From the cell containing the given text, extract its center point as [x, y] coordinate. 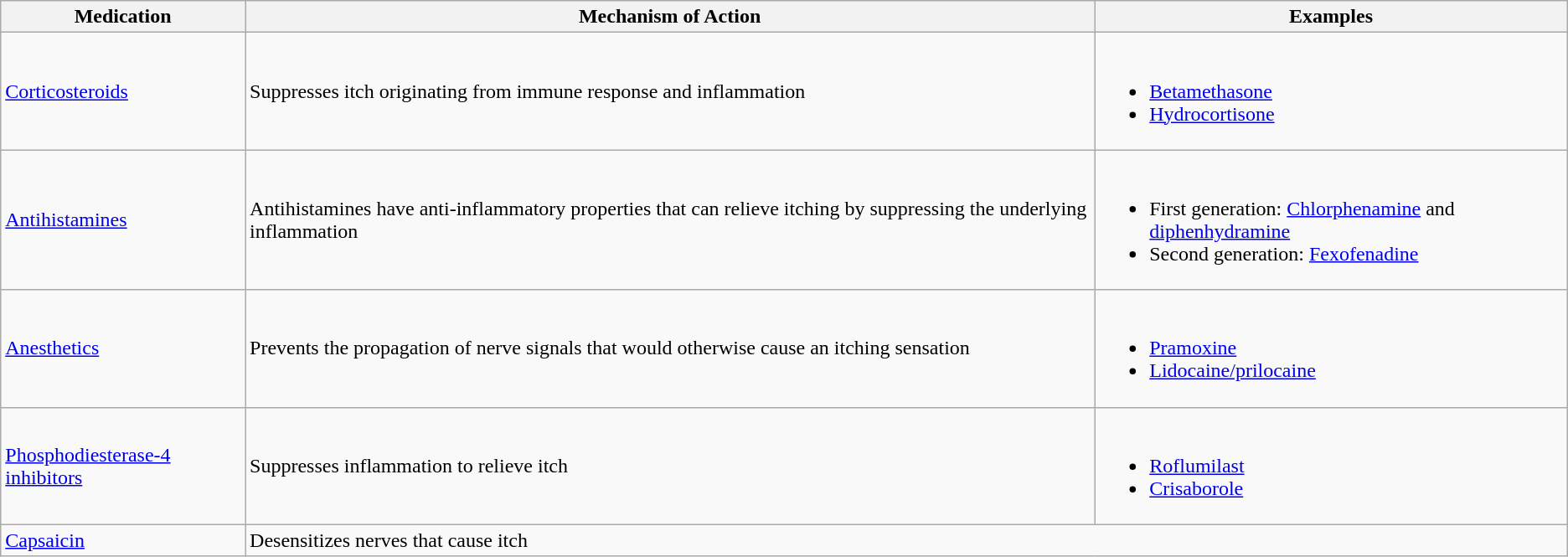
Suppresses itch originating from immune response and inflammation [670, 91]
Antihistamines [123, 219]
Examples [1332, 17]
Mechanism of Action [670, 17]
Capsaicin [123, 540]
RoflumilastCrisaborole [1332, 466]
Desensitizes nerves that cause itch [906, 540]
Medication [123, 17]
BetamethasoneHydrocortisone [1332, 91]
Antihistamines have anti-inflammatory properties that can relieve itching by suppressing the underlying inflammation [670, 219]
Prevents the propagation of nerve signals that would otherwise cause an itching sensation [670, 348]
Phosphodiesterase-4 inhibitors [123, 466]
Anesthetics [123, 348]
PramoxineLidocaine/prilocaine [1332, 348]
First generation: Chlorphenamine and diphenhydramineSecond generation: Fexofenadine [1332, 219]
Corticosteroids [123, 91]
Suppresses inflammation to relieve itch [670, 466]
